Identify which cell holds the provided text, then report its [x, y] central coordinate. 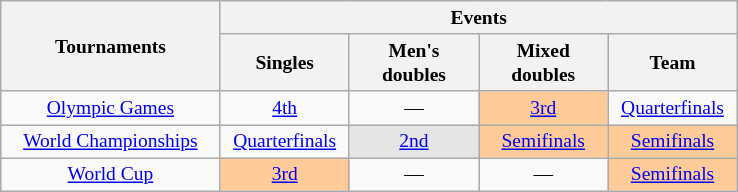
World Cup [110, 174]
Olympic Games [110, 108]
Team [672, 62]
Tournaments [110, 46]
Events [478, 18]
World Championships [110, 142]
Mixeddoubles [544, 62]
2nd [414, 142]
4th [284, 108]
Singles [284, 62]
Men'sdoubles [414, 62]
